Capture the cell that displays the provided text and extract its [X, Y] central coordinate. 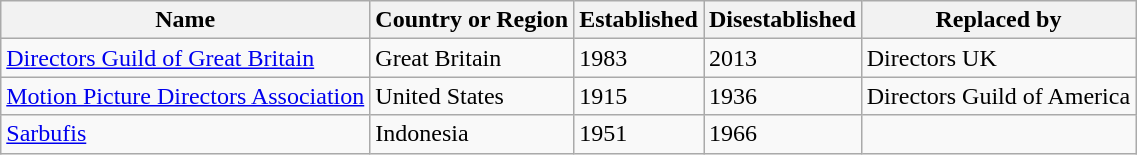
United States [472, 96]
Motion Picture Directors Association [186, 96]
Disestablished [783, 20]
1951 [639, 134]
Directors Guild of America [998, 96]
1966 [783, 134]
Established [639, 20]
1915 [639, 96]
Sarbufis [186, 134]
Indonesia [472, 134]
2013 [783, 58]
Directors UK [998, 58]
Replaced by [998, 20]
Great Britain [472, 58]
Country or Region [472, 20]
1936 [783, 96]
Directors Guild of Great Britain [186, 58]
1983 [639, 58]
Name [186, 20]
